Pinpoint the cell where the given text exists, returning its (x, y) midpoint coordinate. 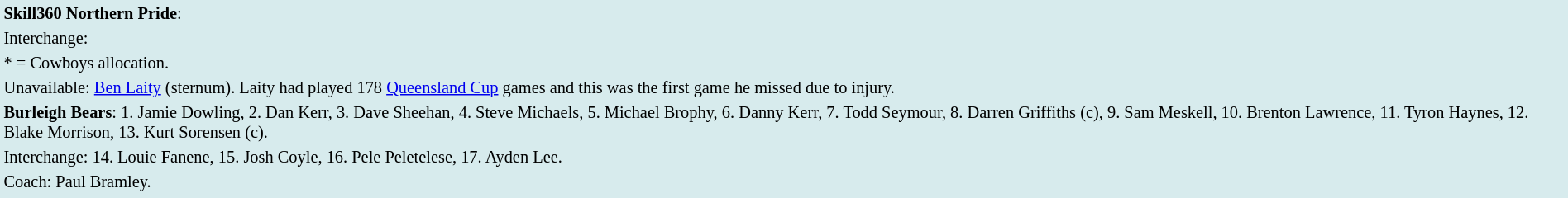
* = Cowboys allocation. (784, 63)
Interchange: (784, 38)
Coach: Paul Bramley. (784, 181)
Skill360 Northern Pride: (784, 13)
Interchange: 14. Louie Fanene, 15. Josh Coyle, 16. Pele Peletelese, 17. Ayden Lee. (784, 157)
Unavailable: Ben Laity (sternum). Laity had played 178 Queensland Cup games and this was the first game he missed due to injury. (784, 87)
